From the cell containing the given text, extract its center point as [X, Y] coordinate. 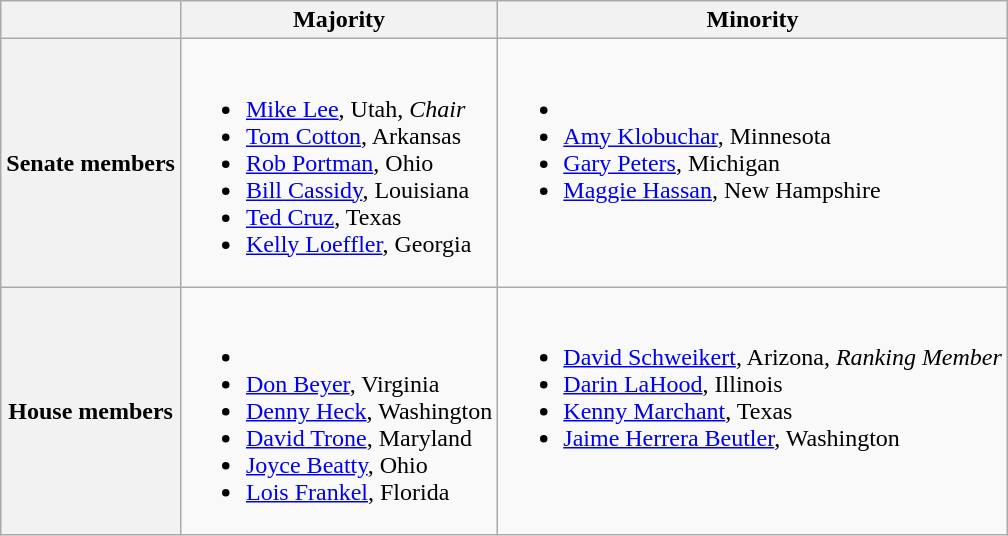
Mike Lee, Utah, ChairTom Cotton, ArkansasRob Portman, OhioBill Cassidy, LouisianaTed Cruz, TexasKelly Loeffler, Georgia [338, 163]
Majority [338, 20]
Senate members [91, 163]
Minority [753, 20]
Amy Klobuchar, MinnesotaGary Peters, MichiganMaggie Hassan, New Hampshire [753, 163]
David Schweikert, Arizona, Ranking MemberDarin LaHood, IllinoisKenny Marchant, TexasJaime Herrera Beutler, Washington [753, 411]
Don Beyer, VirginiaDenny Heck, WashingtonDavid Trone, MarylandJoyce Beatty, OhioLois Frankel, Florida [338, 411]
House members [91, 411]
